From the cell containing the given text, extract its center point as (x, y) coordinate. 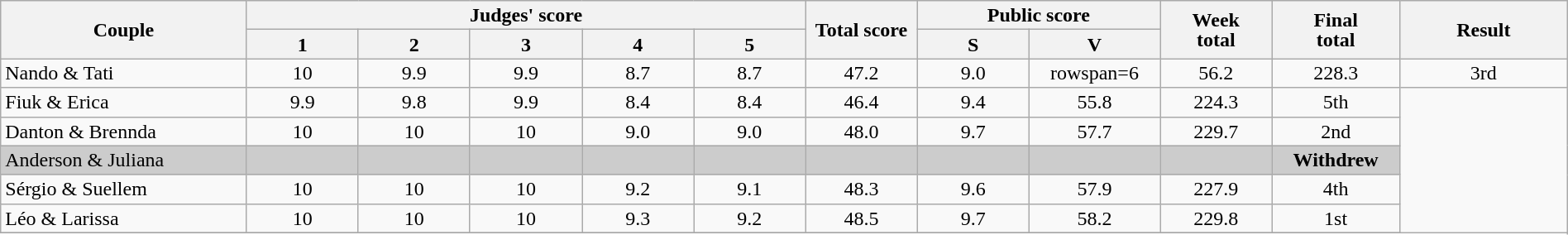
Fiuk & Erica (124, 103)
48.5 (862, 218)
5th (1336, 103)
9.3 (638, 218)
Léo & Larissa (124, 218)
Danton & Brennda (124, 131)
1 (303, 45)
4 (638, 45)
Weektotal (1216, 30)
Withdrew (1336, 161)
Nando & Tati (124, 73)
rowspan=6 (1094, 73)
48.3 (862, 189)
Result (1484, 30)
Total score (862, 30)
Judges' score (526, 15)
Public score (1039, 15)
2nd (1336, 131)
46.4 (862, 103)
228.3 (1336, 73)
1st (1336, 218)
55.8 (1094, 103)
47.2 (862, 73)
229.7 (1216, 131)
V (1094, 45)
Sérgio & Suellem (124, 189)
3rd (1484, 73)
Couple (124, 30)
58.2 (1094, 218)
2 (414, 45)
57.7 (1094, 131)
9.1 (749, 189)
227.9 (1216, 189)
4th (1336, 189)
3 (526, 45)
56.2 (1216, 73)
Anderson & Juliana (124, 161)
48.0 (862, 131)
9.6 (973, 189)
9.4 (973, 103)
9.8 (414, 103)
224.3 (1216, 103)
5 (749, 45)
229.8 (1216, 218)
S (973, 45)
Finaltotal (1336, 30)
57.9 (1094, 189)
